For the text-containing cell, return its midpoint in [x, y] coordinate format. 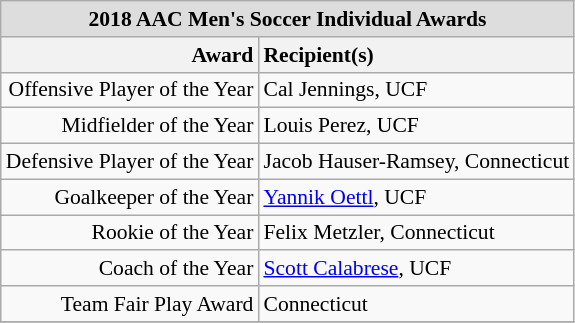
Defensive Player of the Year [130, 162]
Louis Perez, UCF [416, 126]
Award [130, 55]
Midfielder of the Year [130, 126]
Rookie of the Year [130, 233]
Coach of the Year [130, 269]
Team Fair Play Award [130, 304]
Connecticut [416, 304]
Jacob Hauser-Ramsey, Connecticut [416, 162]
Yannik Oettl, UCF [416, 197]
Recipient(s) [416, 55]
Scott Calabrese, UCF [416, 269]
Offensive Player of the Year [130, 90]
Cal Jennings, UCF [416, 90]
Felix Metzler, Connecticut [416, 233]
2018 AAC Men's Soccer Individual Awards [288, 19]
Goalkeeper of the Year [130, 197]
